Pinpoint the cell where the given text exists, returning its [x, y] midpoint coordinate. 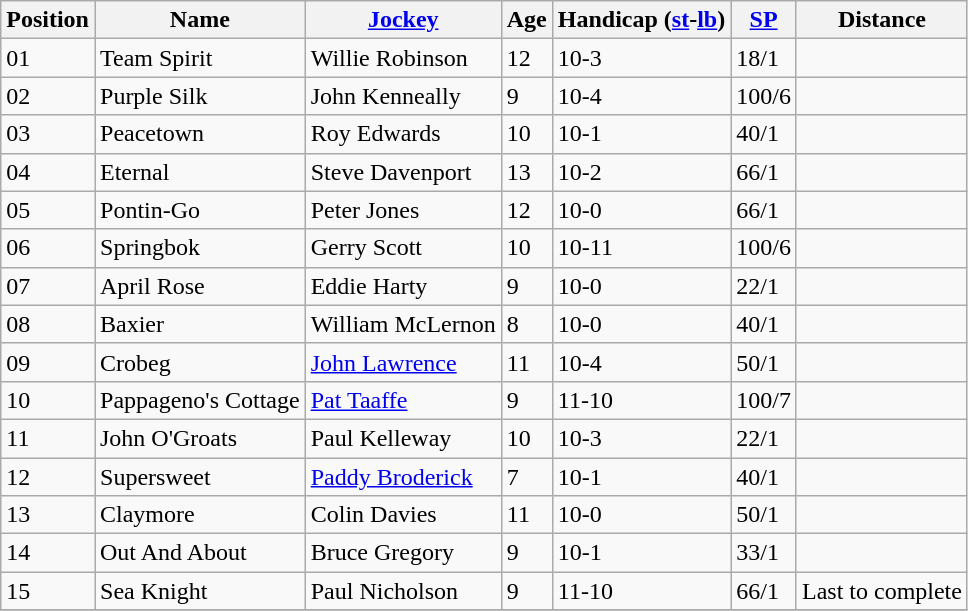
Peacetown [200, 134]
Willie Robinson [403, 58]
John Kenneally [403, 96]
Baxier [200, 324]
100/7 [764, 400]
03 [48, 134]
15 [48, 591]
Age [526, 20]
Crobeg [200, 362]
Jockey [403, 20]
07 [48, 286]
Paddy Broderick [403, 477]
Paul Kelleway [403, 438]
Position [48, 20]
08 [48, 324]
Purple Silk [200, 96]
Sea Knight [200, 591]
04 [48, 172]
John O'Groats [200, 438]
Springbok [200, 248]
Distance [882, 20]
William McLernon [403, 324]
05 [48, 210]
Handicap (st-lb) [641, 20]
7 [526, 477]
Supersweet [200, 477]
06 [48, 248]
Eddie Harty [403, 286]
Peter Jones [403, 210]
Roy Edwards [403, 134]
Pontin-Go [200, 210]
Gerry Scott [403, 248]
Name [200, 20]
Claymore [200, 515]
Out And About [200, 553]
10-11 [641, 248]
33/1 [764, 553]
Eternal [200, 172]
01 [48, 58]
Bruce Gregory [403, 553]
John Lawrence [403, 362]
Pat Taaffe [403, 400]
8 [526, 324]
Steve Davenport [403, 172]
14 [48, 553]
April Rose [200, 286]
SP [764, 20]
10-2 [641, 172]
Colin Davies [403, 515]
Paul Nicholson [403, 591]
18/1 [764, 58]
Pappageno's Cottage [200, 400]
02 [48, 96]
09 [48, 362]
Last to complete [882, 591]
Team Spirit [200, 58]
